Determine the [x, y] coordinate at the center of the cell enclosing the given text.  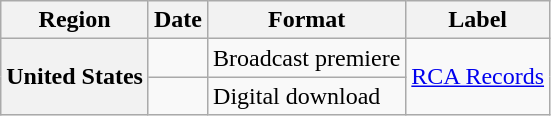
United States [75, 77]
Date [178, 20]
Format [307, 20]
Digital download [307, 96]
RCA Records [478, 77]
Region [75, 20]
Label [478, 20]
Broadcast premiere [307, 58]
